For the text-containing cell, return its midpoint in (X, Y) coordinate format. 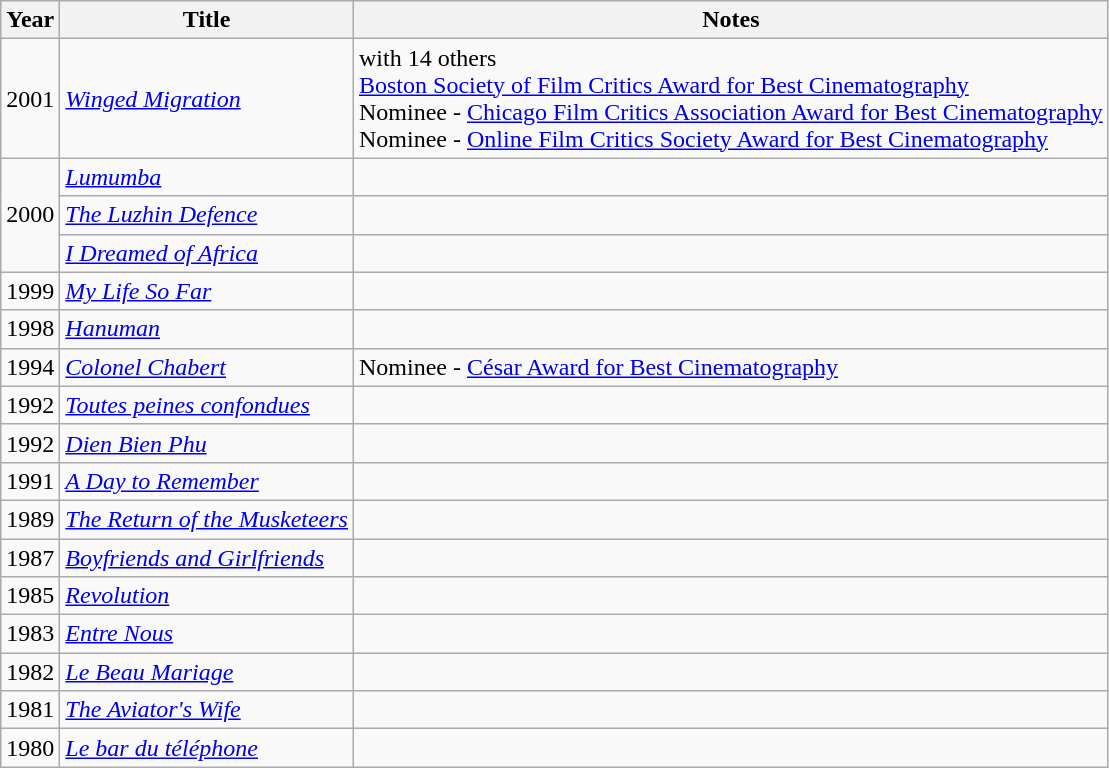
Toutes peines confondues (207, 405)
Nominee - César Award for Best Cinematography (730, 367)
Notes (730, 20)
Year (30, 20)
2000 (30, 215)
Revolution (207, 596)
1994 (30, 367)
Colonel Chabert (207, 367)
Hanuman (207, 329)
The Luzhin Defence (207, 215)
My Life So Far (207, 291)
1983 (30, 634)
The Aviator's Wife (207, 710)
Le Beau Mariage (207, 672)
2001 (30, 98)
A Day to Remember (207, 481)
1991 (30, 481)
I Dreamed of Africa (207, 253)
Winged Migration (207, 98)
The Return of the Musketeers (207, 519)
1980 (30, 748)
Lumumba (207, 177)
1998 (30, 329)
1981 (30, 710)
Entre Nous (207, 634)
1999 (30, 291)
1987 (30, 557)
Title (207, 20)
1989 (30, 519)
1982 (30, 672)
1985 (30, 596)
Boyfriends and Girlfriends (207, 557)
Dien Bien Phu (207, 443)
Le bar du téléphone (207, 748)
